From the cell containing the given text, extract its center point as (X, Y) coordinate. 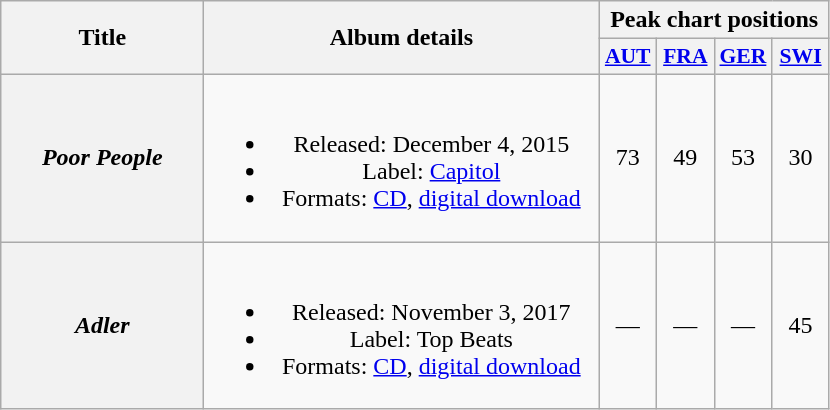
Poor People (102, 158)
FRA (686, 57)
AUT (628, 57)
53 (743, 158)
Title (102, 38)
Released: November 3, 2017Label: Top BeatsFormats: CD, digital download (402, 326)
Album details (402, 38)
30 (801, 158)
Peak chart positions (714, 20)
49 (686, 158)
Released: December 4, 2015Label: CapitolFormats: CD, digital download (402, 158)
45 (801, 326)
SWI (801, 57)
Adler (102, 326)
GER (743, 57)
73 (628, 158)
